Locate the cell with the specified text and output its [X, Y] center coordinate. 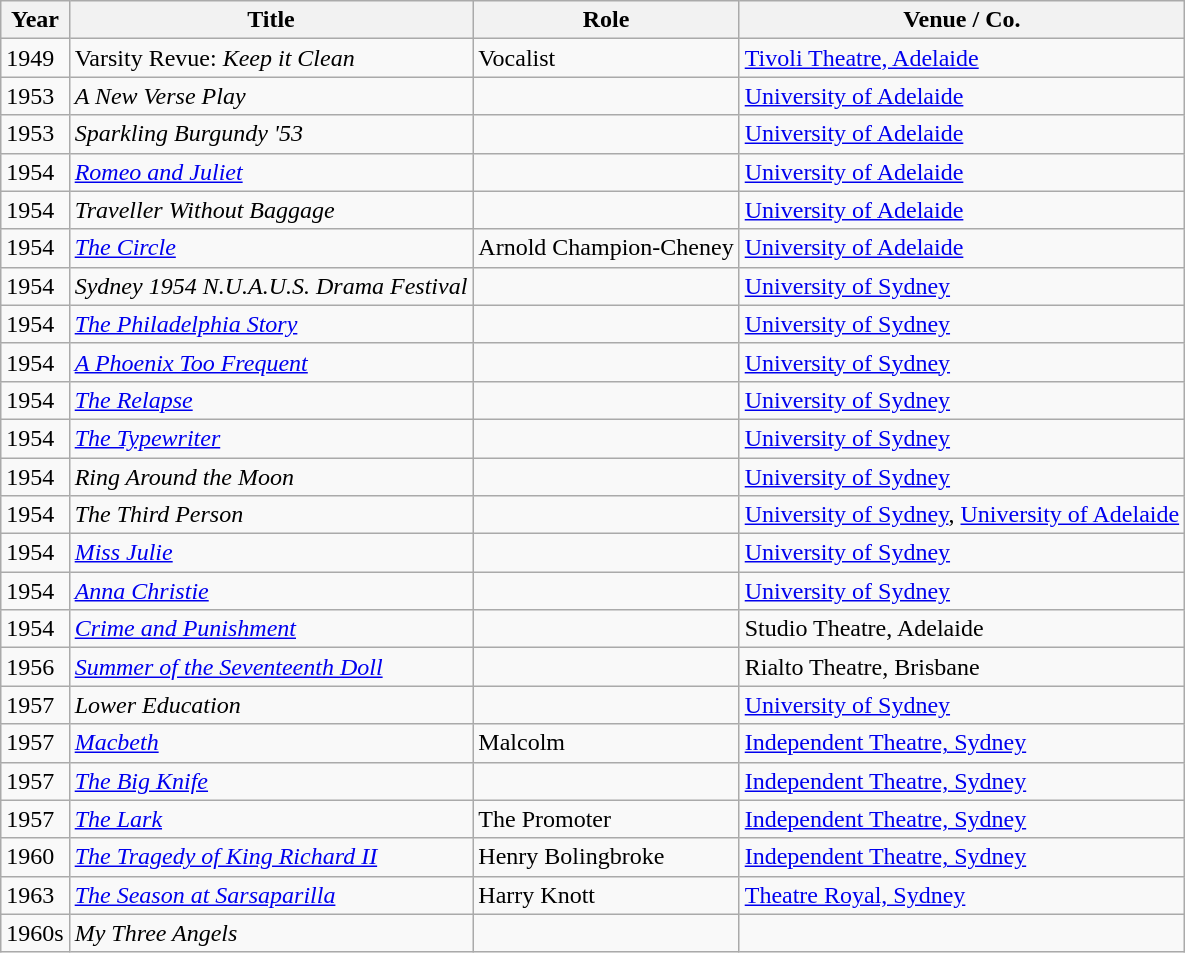
Sydney 1954 N.U.A.U.S. Drama Festival [271, 286]
Harry Knott [606, 895]
Rialto Theatre, Brisbane [962, 667]
Vocalist [606, 58]
The Big Knife [271, 781]
Sparkling Burgundy '53 [271, 134]
The Tragedy of King Richard II [271, 857]
Arnold Champion-Cheney [606, 248]
The Season at Sarsaparilla [271, 895]
Anna Christie [271, 591]
Crime and Punishment [271, 629]
The Promoter [606, 819]
University of Sydney, University of Adelaide [962, 515]
Year [35, 20]
The Philadelphia Story [271, 324]
Ring Around the Moon [271, 477]
Summer of the Seventeenth Doll [271, 667]
Traveller Without Baggage [271, 210]
Tivoli Theatre, Adelaide [962, 58]
Theatre Royal, Sydney [962, 895]
1960 [35, 857]
Romeo and Juliet [271, 172]
Miss Julie [271, 553]
Studio Theatre, Adelaide [962, 629]
Varsity Revue: Keep it Clean [271, 58]
Lower Education [271, 705]
1960s [35, 933]
1949 [35, 58]
The Relapse [271, 400]
A Phoenix Too Frequent [271, 362]
Venue / Co. [962, 20]
Henry Bolingbroke [606, 857]
Role [606, 20]
1963 [35, 895]
The Lark [271, 819]
Malcolm [606, 743]
The Circle [271, 248]
1956 [35, 667]
Macbeth [271, 743]
A New Verse Play [271, 96]
The Typewriter [271, 438]
Title [271, 20]
The Third Person [271, 515]
My Three Angels [271, 933]
